Detect which cell encompasses the target text, then output its (x, y) center coordinate. 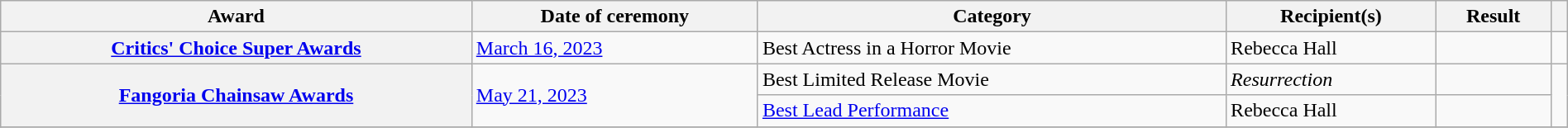
Date of ceremony (614, 17)
Category (992, 17)
Best Limited Release Movie (992, 79)
Fangoria Chainsaw Awards (237, 95)
Best Actress in a Horror Movie (992, 48)
Best Lead Performance (992, 111)
March 16, 2023 (614, 48)
Award (237, 17)
May 21, 2023 (614, 95)
Critics' Choice Super Awards (237, 48)
Resurrection (1331, 79)
Recipient(s) (1331, 17)
Result (1494, 17)
